Extract the (x, y) coordinate from the center of the cell holding the provided text.  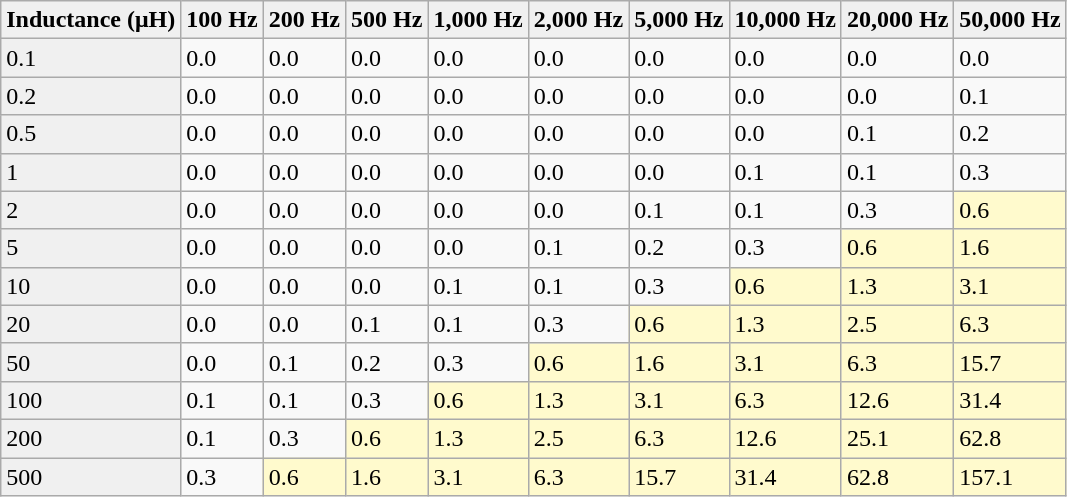
2,000 Hz (578, 20)
25.1 (897, 438)
200 Hz (304, 20)
20,000 Hz (897, 20)
Inductance (μH) (91, 20)
5,000 Hz (679, 20)
10 (91, 286)
5 (91, 248)
500 Hz (387, 20)
100 (91, 400)
1,000 Hz (478, 20)
50 (91, 362)
500 (91, 477)
2 (91, 210)
157.1 (1010, 477)
1 (91, 172)
100 Hz (222, 20)
20 (91, 324)
200 (91, 438)
10,000 Hz (785, 20)
50,000 Hz (1010, 20)
0.5 (91, 134)
